Locate the cell with the specified text and output its [X, Y] center coordinate. 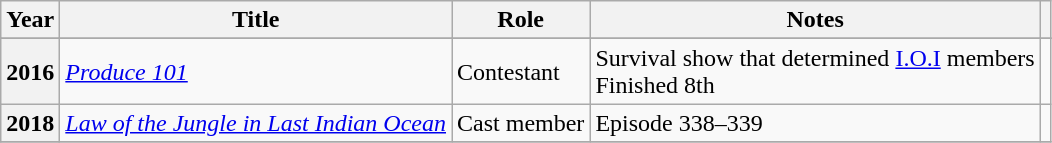
Title [256, 20]
Law of the Jungle in Last Indian Ocean [256, 123]
Survival show that determined I.O.I membersFinished 8th [815, 72]
Contestant [521, 72]
Produce 101 [256, 72]
Episode 338–339 [815, 123]
2016 [30, 72]
Role [521, 20]
Year [30, 20]
2018 [30, 123]
Notes [815, 20]
Cast member [521, 123]
